Capture the cell that displays the provided text and extract its [X, Y] central coordinate. 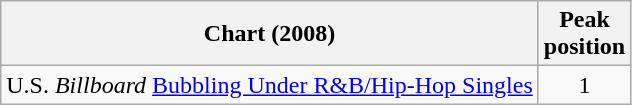
Peakposition [584, 34]
Chart (2008) [270, 34]
1 [584, 85]
U.S. Billboard Bubbling Under R&B/Hip-Hop Singles [270, 85]
